Output the [X, Y] coordinate of the center of the cell containing the given text.  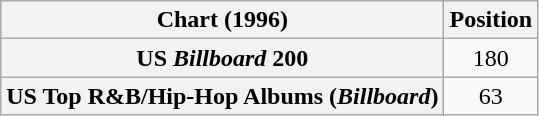
180 [491, 58]
63 [491, 96]
US Billboard 200 [222, 58]
US Top R&B/Hip-Hop Albums (Billboard) [222, 96]
Chart (1996) [222, 20]
Position [491, 20]
